Provide the [X, Y] coordinate of the cell's center where the given text is located.  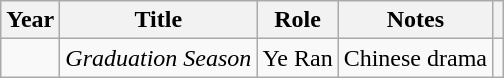
Year [30, 20]
Notes [415, 20]
Ye Ran [298, 58]
Graduation Season [158, 58]
Chinese drama [415, 58]
Title [158, 20]
Role [298, 20]
